Determine the [X, Y] coordinate at the center of the cell enclosing the given text.  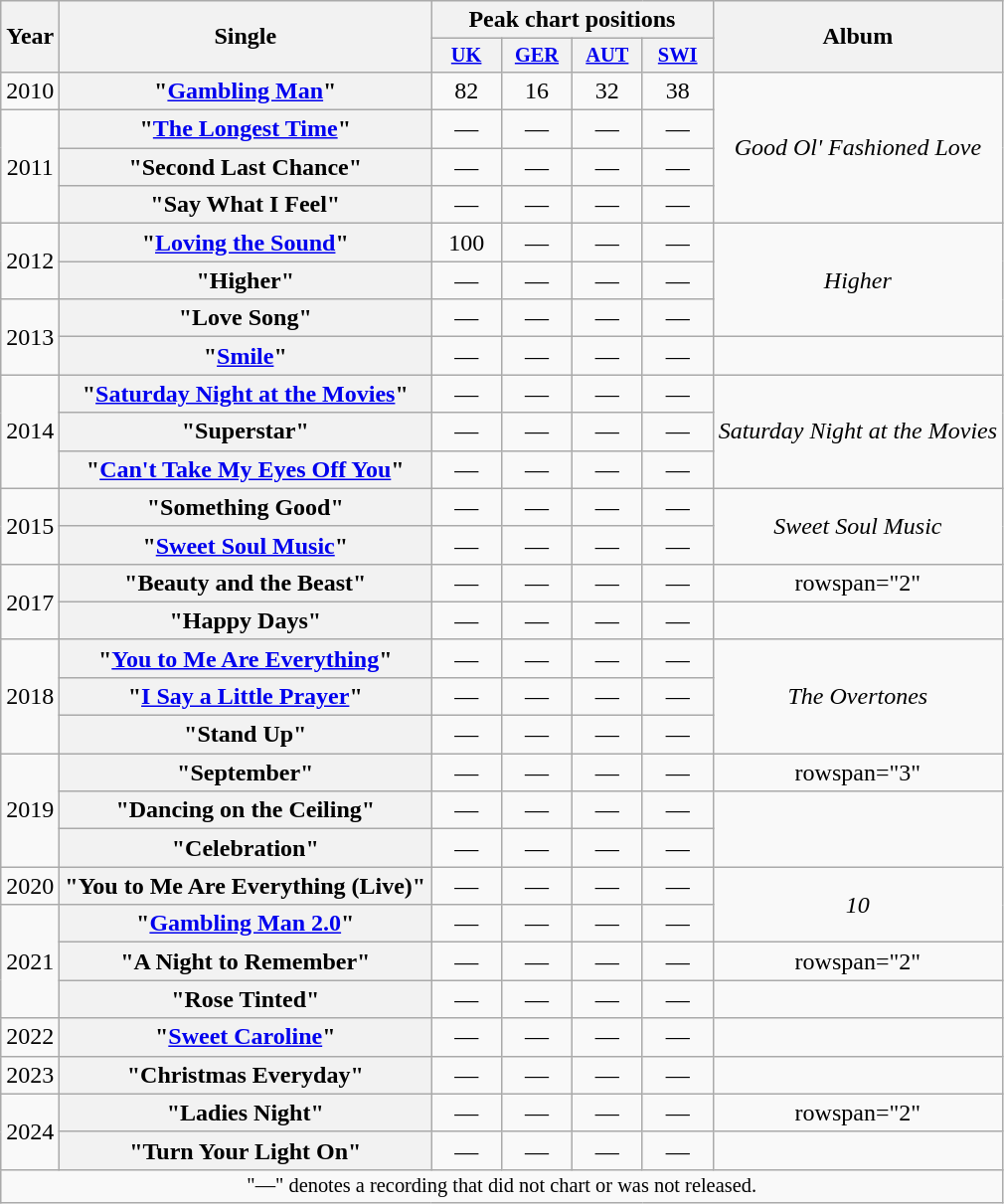
"Say What I Feel" [246, 205]
2015 [30, 526]
"Something Good" [246, 507]
The Overtones [857, 696]
2017 [30, 602]
82 [467, 90]
Higher [857, 280]
"Love Song" [246, 318]
"Dancing on the Ceiling" [246, 810]
2013 [30, 337]
Year [30, 37]
"Loving the Sound" [246, 243]
32 [606, 90]
"Higher" [246, 280]
"Stand Up" [246, 735]
"The Longest Time" [246, 129]
SWI [678, 56]
2020 [30, 886]
"Second Last Chance" [246, 167]
2011 [30, 167]
"Superstar" [246, 431]
"Rose Tinted" [246, 999]
16 [537, 90]
2024 [30, 1131]
"Ladies Night" [246, 1113]
"Beauty and the Beast" [246, 583]
2014 [30, 431]
Single [246, 37]
"Saturday Night at the Movies" [246, 394]
"I Say a Little Prayer" [246, 696]
2012 [30, 261]
"—" denotes a recording that did not chart or was not released. [502, 1186]
2021 [30, 961]
"Christmas Everyday" [246, 1075]
"Celebration" [246, 848]
Sweet Soul Music [857, 526]
"You to Me Are Everything (Live)" [246, 886]
AUT [606, 56]
"Sweet Caroline" [246, 1037]
"Gambling Man" [246, 90]
2018 [30, 696]
"You to Me Are Everything" [246, 658]
2023 [30, 1075]
GER [537, 56]
Album [857, 37]
rowspan="3" [857, 773]
100 [467, 243]
2022 [30, 1037]
Saturday Night at the Movies [857, 431]
10 [857, 905]
Good Ol' Fashioned Love [857, 147]
"Turn Your Light On" [246, 1150]
38 [678, 90]
"September" [246, 773]
"Smile" [246, 356]
"A Night to Remember" [246, 961]
"Can't Take My Eyes Off You" [246, 469]
2019 [30, 810]
UK [467, 56]
"Gambling Man 2.0" [246, 924]
"Sweet Soul Music" [246, 545]
Peak chart positions [573, 20]
2010 [30, 90]
"Happy Days" [246, 620]
